Determine the (x, y) coordinate at the center of the cell enclosing the given text.  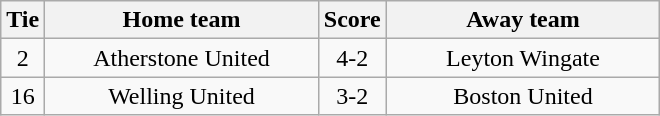
Leyton Wingate (523, 58)
Atherstone United (182, 58)
4-2 (352, 58)
Welling United (182, 96)
3-2 (352, 96)
2 (23, 58)
16 (23, 96)
Score (352, 20)
Away team (523, 20)
Home team (182, 20)
Boston United (523, 96)
Tie (23, 20)
